Provide the [x, y] coordinate of the cell's center where the given text is located.  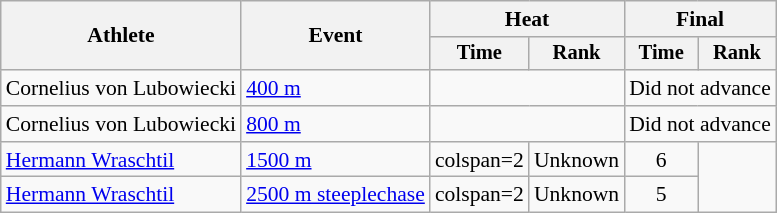
5 [661, 195]
1500 m [336, 160]
800 m [336, 124]
Heat [527, 19]
Athlete [121, 36]
6 [661, 160]
400 m [336, 88]
Final [700, 19]
2500 m steeplechase [336, 195]
Event [336, 36]
